Extract the [x, y] coordinate from the center of the cell holding the provided text.  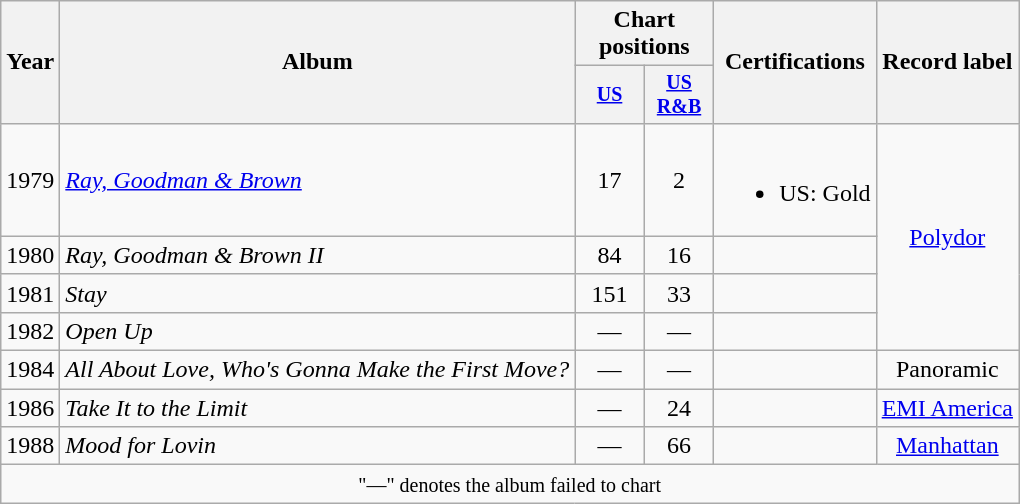
1979 [30, 180]
Open Up [318, 331]
Ray, Goodman & Brown [318, 180]
Polydor [947, 236]
"—" denotes the album failed to chart [510, 484]
1981 [30, 293]
33 [678, 293]
Panoramic [947, 370]
EMI America [947, 408]
24 [678, 408]
Mood for Lovin [318, 446]
US R&B [678, 94]
17 [610, 180]
1988 [30, 446]
Take It to the Limit [318, 408]
Manhattan [947, 446]
Record label [947, 62]
Certifications [795, 62]
1980 [30, 255]
Chart positions [644, 34]
All About Love, Who's Gonna Make the First Move? [318, 370]
1986 [30, 408]
16 [678, 255]
Stay [318, 293]
US: Gold [795, 180]
66 [678, 446]
US [610, 94]
Year [30, 62]
1984 [30, 370]
2 [678, 180]
Ray, Goodman & Brown II [318, 255]
151 [610, 293]
1982 [30, 331]
Album [318, 62]
84 [610, 255]
